Capture the cell that displays the provided text and extract its (x, y) central coordinate. 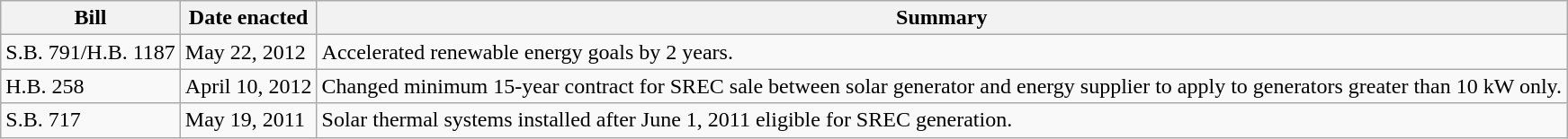
H.B. 258 (91, 86)
Solar thermal systems installed after June 1, 2011 eligible for SREC generation. (942, 120)
May 19, 2011 (248, 120)
S.B. 717 (91, 120)
April 10, 2012 (248, 86)
May 22, 2012 (248, 52)
Changed minimum 15-year contract for SREC sale between solar generator and energy supplier to apply to generators greater than 10 kW only. (942, 86)
Accelerated renewable energy goals by 2 years. (942, 52)
Summary (942, 18)
Bill (91, 18)
S.B. 791/H.B. 1187 (91, 52)
Date enacted (248, 18)
